Search for the cell housing the specified text and yield its (X, Y) center coordinate. 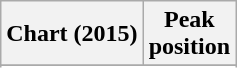
Chart (2015) (72, 34)
Peakposition (189, 34)
